Detect which cell encompasses the target text, then output its (x, y) center coordinate. 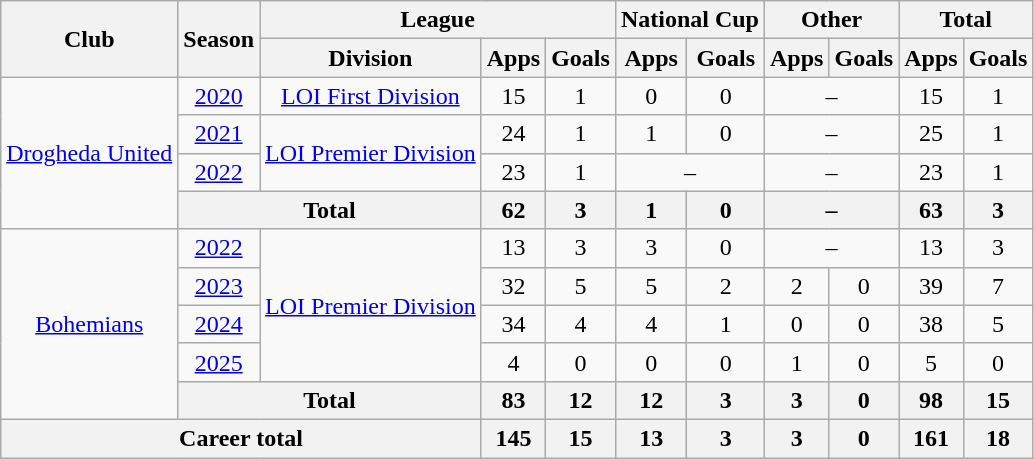
Bohemians (90, 324)
National Cup (690, 20)
39 (931, 286)
2024 (219, 324)
Career total (241, 438)
32 (513, 286)
2020 (219, 96)
Club (90, 39)
2023 (219, 286)
24 (513, 134)
63 (931, 210)
Other (832, 20)
62 (513, 210)
League (438, 20)
Drogheda United (90, 153)
25 (931, 134)
83 (513, 400)
7 (998, 286)
38 (931, 324)
Season (219, 39)
Division (371, 58)
2021 (219, 134)
LOI First Division (371, 96)
18 (998, 438)
2025 (219, 362)
98 (931, 400)
145 (513, 438)
161 (931, 438)
34 (513, 324)
